Scan for the cell matching the given text and deliver its (X, Y) coordinate at center. 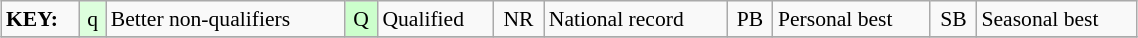
KEY: (40, 19)
Q (361, 19)
Qualified (435, 19)
Better non-qualifiers (226, 19)
PB (750, 19)
Personal best (852, 19)
q (92, 19)
Seasonal best (1056, 19)
SB (953, 19)
National record (636, 19)
NR (518, 19)
